Extract the [x, y] coordinate from the center of the cell holding the provided text.  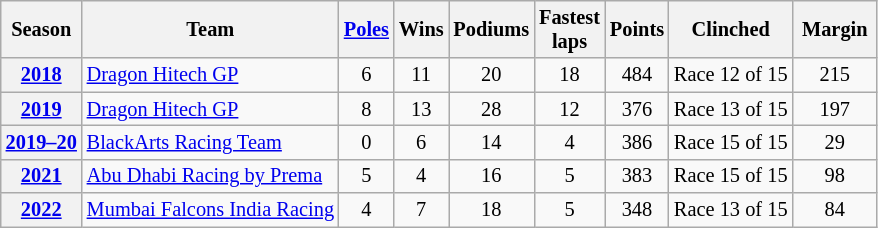
Points [637, 29]
Margin [834, 29]
8 [366, 109]
Clinched [730, 29]
376 [637, 109]
20 [491, 75]
84 [834, 210]
7 [422, 210]
Poles [366, 29]
Season [42, 29]
2018 [42, 75]
Team [210, 29]
14 [491, 142]
383 [637, 176]
348 [637, 210]
2021 [42, 176]
Fastest laps [570, 29]
16 [491, 176]
Mumbai Falcons India Racing [210, 210]
0 [366, 142]
11 [422, 75]
484 [637, 75]
215 [834, 75]
2019–20 [42, 142]
2022 [42, 210]
BlackArts Racing Team [210, 142]
Podiums [491, 29]
28 [491, 109]
386 [637, 142]
2019 [42, 109]
12 [570, 109]
13 [422, 109]
29 [834, 142]
197 [834, 109]
Abu Dhabi Racing by Prema [210, 176]
Wins [422, 29]
Race 12 of 15 [730, 75]
98 [834, 176]
